Identify which cell holds the provided text, then report its (x, y) central coordinate. 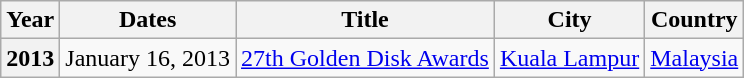
Malaysia (694, 58)
City (569, 20)
Year (30, 20)
27th Golden Disk Awards (366, 58)
2013 (30, 58)
Kuala Lampur (569, 58)
Title (366, 20)
January 16, 2013 (148, 58)
Country (694, 20)
Dates (148, 20)
